Determine the (X, Y) coordinate at the center of the cell enclosing the given text.  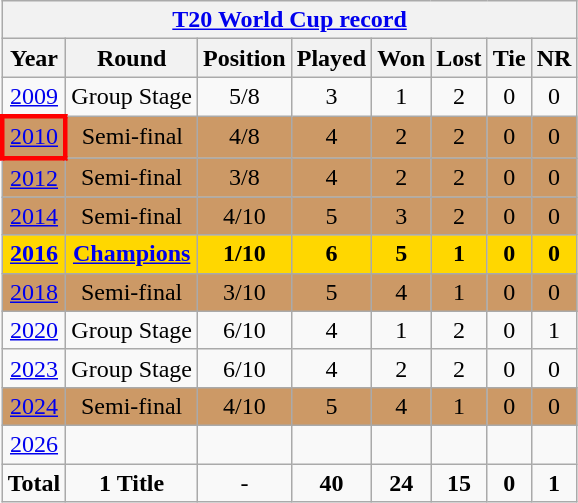
T20 World Cup record (290, 20)
Won (402, 58)
2023 (34, 368)
2016 (34, 254)
3/10 (245, 292)
2014 (34, 216)
2009 (34, 97)
Total (34, 483)
2012 (34, 178)
24 (402, 483)
2024 (34, 406)
Year (34, 58)
1 Title (132, 483)
6 (331, 254)
2026 (34, 444)
15 (459, 483)
2010 (34, 136)
Tie (509, 58)
- (245, 483)
Lost (459, 58)
5/8 (245, 97)
40 (331, 483)
Round (132, 58)
Champions (132, 254)
3/8 (245, 178)
NR (554, 58)
Position (245, 58)
2020 (34, 330)
Played (331, 58)
1/10 (245, 254)
2018 (34, 292)
4/8 (245, 136)
